Pinpoint the cell where the given text exists, returning its (x, y) midpoint coordinate. 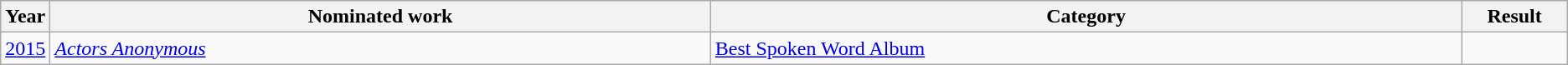
Year (25, 17)
2015 (25, 48)
Best Spoken Word Album (1086, 48)
Result (1514, 17)
Nominated work (380, 17)
Actors Anonymous (380, 48)
Category (1086, 17)
